Provide the (x, y) coordinate of the cell's center where the given text is located.  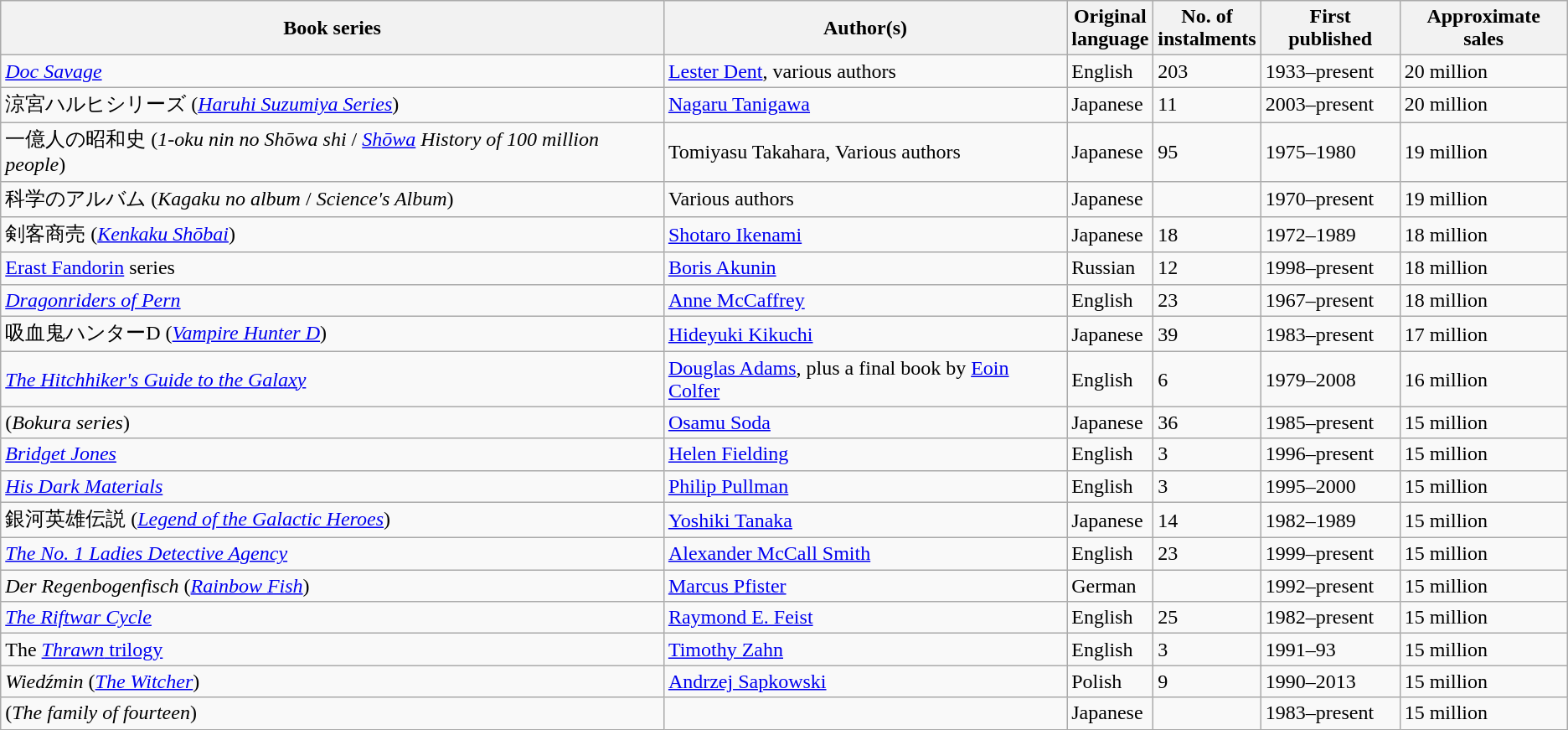
1991–93 (1330, 650)
16 million (1483, 379)
Book series (333, 28)
The Hitchhiker's Guide to the Galaxy (333, 379)
18 (1207, 235)
Russian (1111, 268)
1982–1989 (1330, 520)
Alexander McCall Smith (864, 554)
涼宮ハルヒシリーズ (Haruhi Suzumiya Series) (333, 106)
吸血鬼ハンターD (Vampire Hunter D) (333, 334)
(Bokura series) (333, 422)
Yoshiki Tanaka (864, 520)
The No. 1 Ladies Detective Agency (333, 554)
科学のアルバム (Kagaku no album / Science's Album) (333, 199)
Douglas Adams, plus a final book by Eoin Colfer (864, 379)
1995–2000 (1330, 486)
German (1111, 586)
Der Regenbogenfisch (Rainbow Fish) (333, 586)
(The family of fourteen) (333, 713)
Boris Akunin (864, 268)
Erast Fandorin series (333, 268)
1985–present (1330, 422)
The Riftwar Cycle (333, 618)
1970–present (1330, 199)
Philip Pullman (864, 486)
1933–present (1330, 71)
Hideyuki Kikuchi (864, 334)
2003–present (1330, 106)
1990–2013 (1330, 681)
His Dark Materials (333, 486)
Helen Fielding (864, 454)
Nagaru Tanigawa (864, 106)
Approximate sales (1483, 28)
39 (1207, 334)
36 (1207, 422)
6 (1207, 379)
Timothy Zahn (864, 650)
1982–present (1330, 618)
14 (1207, 520)
1998–present (1330, 268)
Wiedźmin (The Witcher) (333, 681)
1967–present (1330, 300)
Dragonriders of Pern (333, 300)
一億人の昭和史 (1-oku nin no Shōwa shi / Shōwa History of 100 million people) (333, 152)
Tomiyasu Takahara, Various authors (864, 152)
Author(s) (864, 28)
Lester Dent, various authors (864, 71)
The Thrawn trilogy (333, 650)
Various authors (864, 199)
Marcus Pfister (864, 586)
17 million (1483, 334)
銀河英雄伝説 (Legend of the Galactic Heroes) (333, 520)
1975–1980 (1330, 152)
1999–present (1330, 554)
203 (1207, 71)
95 (1207, 152)
1972–1989 (1330, 235)
Andrzej Sapkowski (864, 681)
9 (1207, 681)
Osamu Soda (864, 422)
Bridget Jones (333, 454)
Doc Savage (333, 71)
No. ofinstalments (1207, 28)
Anne McCaffrey (864, 300)
First published (1330, 28)
Shotaro Ikenami (864, 235)
1996–present (1330, 454)
12 (1207, 268)
25 (1207, 618)
1979–2008 (1330, 379)
Raymond E. Feist (864, 618)
Originallanguage (1111, 28)
Polish (1111, 681)
11 (1207, 106)
剣客商売 (Kenkaku Shōbai) (333, 235)
1992–present (1330, 586)
